Determine the [X, Y] coordinate at the center of the cell enclosing the given text.  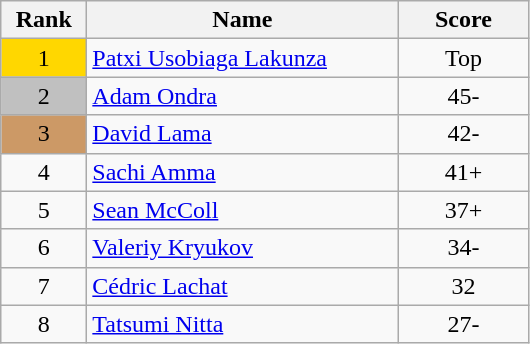
5 [44, 210]
6 [44, 248]
4 [44, 172]
42- [464, 134]
Sachi Amma [242, 172]
27- [464, 324]
Cédric Lachat [242, 286]
Tatsumi Nitta [242, 324]
3 [44, 134]
41+ [464, 172]
8 [44, 324]
1 [44, 58]
David Lama [242, 134]
Sean McColl [242, 210]
Rank [44, 20]
Score [464, 20]
7 [44, 286]
45- [464, 96]
2 [44, 96]
32 [464, 286]
Top [464, 58]
Patxi Usobiaga Lakunza [242, 58]
34- [464, 248]
37+ [464, 210]
Valeriy Kryukov [242, 248]
Name [242, 20]
Adam Ondra [242, 96]
